Scan for the cell matching the given text and deliver its (x, y) coordinate at center. 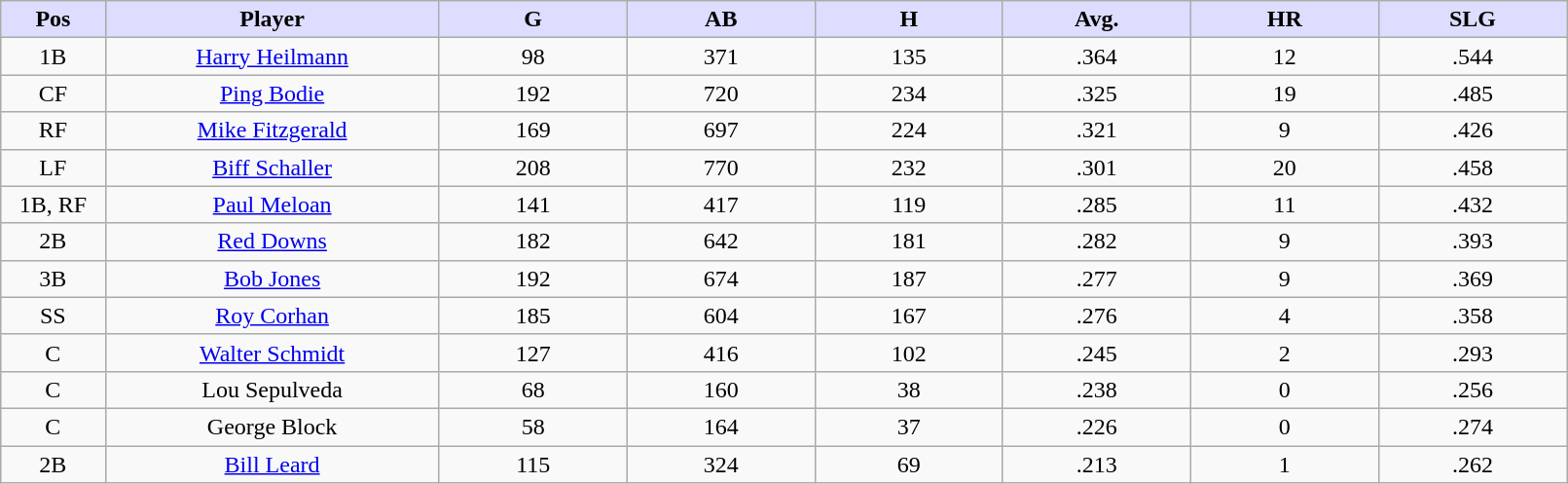
.256 (1472, 390)
167 (909, 316)
LF (53, 168)
12 (1285, 56)
141 (533, 205)
127 (533, 353)
182 (533, 242)
4 (1285, 316)
371 (720, 56)
604 (720, 316)
115 (533, 465)
674 (720, 279)
Ping Bodie (273, 93)
119 (909, 205)
102 (909, 353)
.213 (1096, 465)
20 (1285, 168)
.364 (1096, 56)
181 (909, 242)
.544 (1472, 56)
Bill Leard (273, 465)
Pos (53, 19)
Mike Fitzgerald (273, 130)
Harry Heilmann (273, 56)
.276 (1096, 316)
.432 (1472, 205)
Player (273, 19)
.358 (1472, 316)
.245 (1096, 353)
697 (720, 130)
11 (1285, 205)
160 (720, 390)
Walter Schmidt (273, 353)
185 (533, 316)
720 (720, 93)
Bob Jones (273, 279)
Biff Schaller (273, 168)
208 (533, 168)
.285 (1096, 205)
1B (53, 56)
68 (533, 390)
.369 (1472, 279)
Red Downs (273, 242)
642 (720, 242)
.321 (1096, 130)
H (909, 19)
232 (909, 168)
1B, RF (53, 205)
Paul Meloan (273, 205)
CF (53, 93)
417 (720, 205)
19 (1285, 93)
2 (1285, 353)
58 (533, 427)
416 (720, 353)
.238 (1096, 390)
AB (720, 19)
69 (909, 465)
164 (720, 427)
George Block (273, 427)
.282 (1096, 242)
SLG (1472, 19)
SS (53, 316)
187 (909, 279)
37 (909, 427)
G (533, 19)
.277 (1096, 279)
.458 (1472, 168)
.262 (1472, 465)
.426 (1472, 130)
1 (1285, 465)
.226 (1096, 427)
169 (533, 130)
3B (53, 279)
135 (909, 56)
.325 (1096, 93)
38 (909, 390)
770 (720, 168)
Roy Corhan (273, 316)
324 (720, 465)
234 (909, 93)
224 (909, 130)
Avg. (1096, 19)
.293 (1472, 353)
.393 (1472, 242)
.274 (1472, 427)
.485 (1472, 93)
RF (53, 130)
.301 (1096, 168)
HR (1285, 19)
98 (533, 56)
Lou Sepulveda (273, 390)
